Capture the cell that displays the provided text and extract its [X, Y] central coordinate. 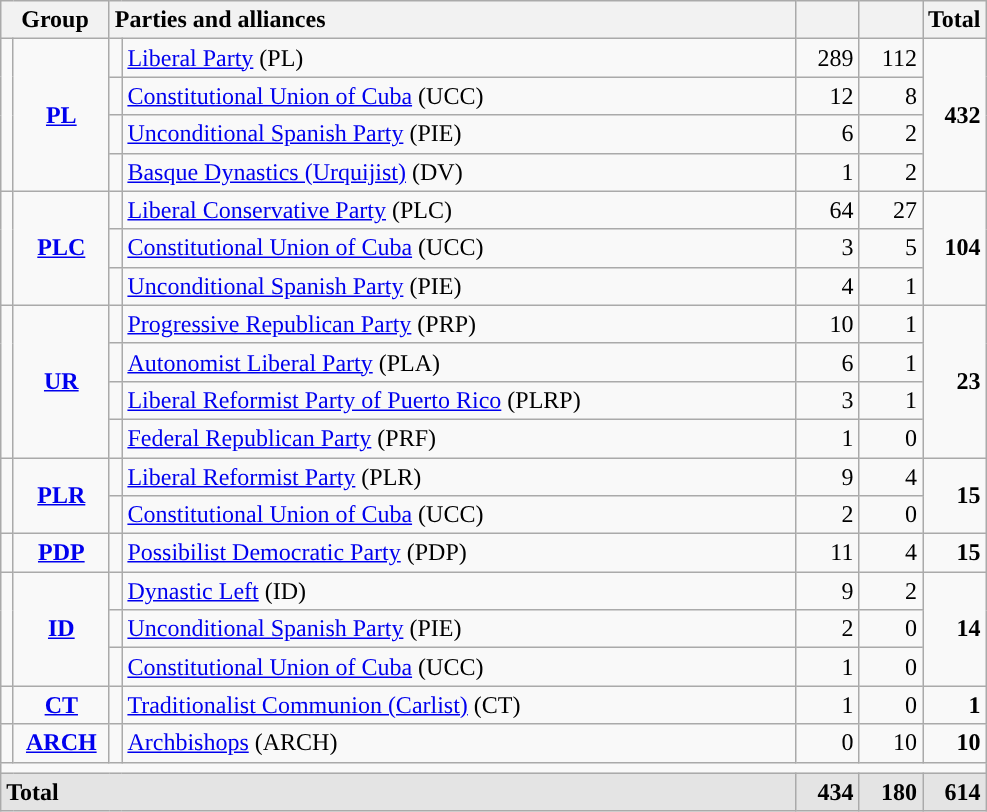
Federal Republican Party (PRF) [459, 438]
ID [61, 629]
Basque Dynastics (Urquijist) (DV) [459, 172]
5 [891, 248]
8 [891, 96]
104 [954, 248]
289 [827, 58]
12 [827, 96]
CT [61, 705]
PLR [61, 496]
Liberal Party (PL) [459, 58]
Liberal Conservative Party (PLC) [459, 210]
Group [56, 20]
PL [61, 115]
ARCH [61, 743]
434 [827, 792]
14 [954, 629]
Traditionalist Communion (Carlist) (CT) [459, 705]
27 [891, 210]
11 [827, 553]
Possibilist Democratic Party (PDP) [459, 553]
Progressive Republican Party (PRP) [459, 324]
Parties and alliances [452, 20]
Dynastic Left (ID) [459, 591]
Archbishops (ARCH) [459, 743]
614 [954, 792]
Liberal Reformist Party of Puerto Rico (PLRP) [459, 400]
432 [954, 115]
112 [891, 58]
PLC [61, 248]
UR [61, 381]
PDP [61, 553]
23 [954, 381]
Autonomist Liberal Party (PLA) [459, 362]
64 [827, 210]
180 [891, 792]
Liberal Reformist Party (PLR) [459, 477]
